Extract the (X, Y) coordinate from the center of the cell holding the provided text.  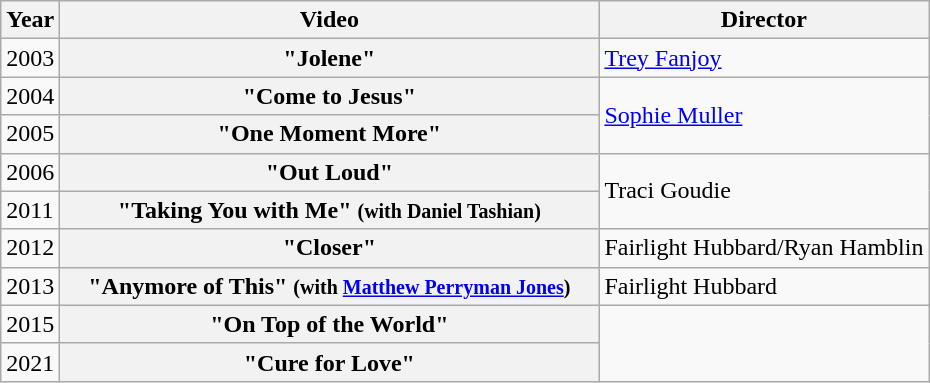
"On Top of the World" (330, 324)
"One Moment More" (330, 134)
2021 (30, 362)
Fairlight Hubbard (764, 286)
2004 (30, 96)
2006 (30, 172)
"Out Loud" (330, 172)
Fairlight Hubbard/Ryan Hamblin (764, 248)
Traci Goudie (764, 191)
"Cure for Love" (330, 362)
2005 (30, 134)
2003 (30, 58)
Video (330, 20)
"Come to Jesus" (330, 96)
2011 (30, 210)
2013 (30, 286)
"Anymore of This" (with Matthew Perryman Jones) (330, 286)
"Taking You with Me" (with Daniel Tashian) (330, 210)
2015 (30, 324)
Year (30, 20)
2012 (30, 248)
Sophie Muller (764, 115)
"Closer" (330, 248)
Director (764, 20)
"Jolene" (330, 58)
Trey Fanjoy (764, 58)
